Provide the [x, y] coordinate of the cell's center where the given text is located.  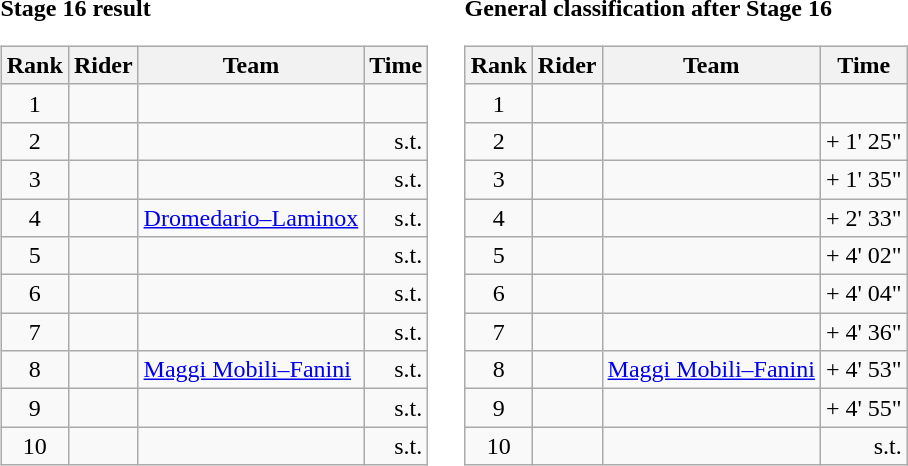
+ 1' 35" [864, 179]
Dromedario–Laminox [251, 217]
+ 4' 36" [864, 332]
+ 4' 02" [864, 256]
+ 2' 33" [864, 217]
+ 4' 53" [864, 370]
+ 4' 55" [864, 408]
+ 1' 25" [864, 141]
+ 4' 04" [864, 294]
